Identify which cell holds the provided text, then report its (x, y) central coordinate. 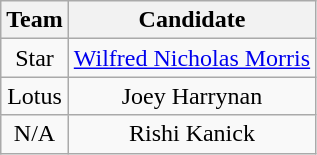
Team (35, 20)
Star (35, 58)
Rishi Kanick (192, 134)
N/A (35, 134)
Joey Harrynan (192, 96)
Candidate (192, 20)
Wilfred Nicholas Morris (192, 58)
Lotus (35, 96)
